Detect which cell encompasses the target text, then output its [x, y] center coordinate. 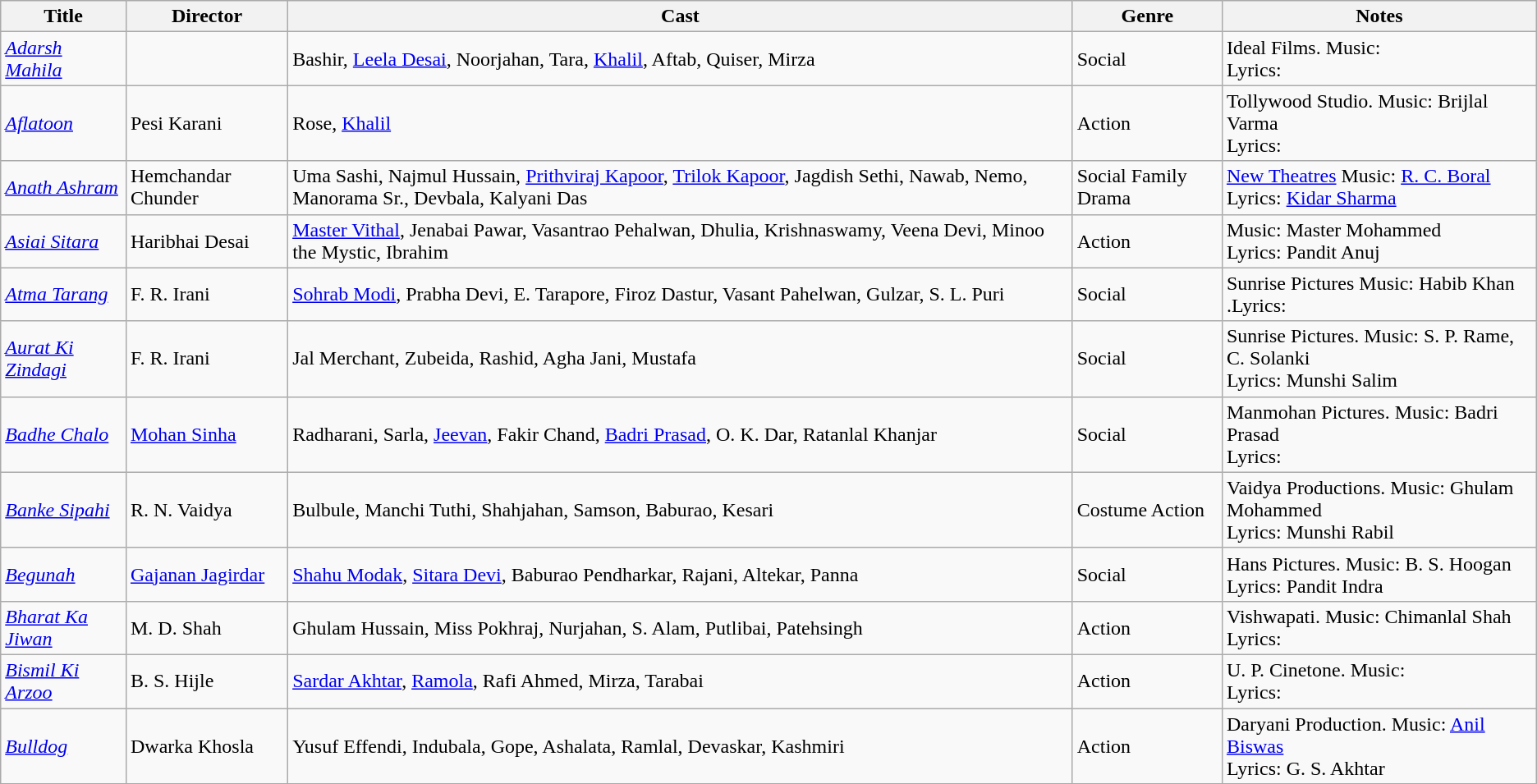
Music: Master MohammedLyrics: Pandit Anuj [1379, 241]
Title [64, 16]
Social Family Drama [1147, 187]
Costume Action [1147, 510]
Bashir, Leela Desai, Noorjahan, Tara, Khalil, Aftab, Quiser, Mirza [681, 59]
Radharani, Sarla, Jeevan, Fakir Chand, Badri Prasad, O. K. Dar, Ratanlal Khanjar [681, 434]
R. N. Vaidya [207, 510]
Ideal Films. Music: Lyrics: [1379, 59]
Badhe Chalo [64, 434]
Haribhai Desai [207, 241]
Uma Sashi, Najmul Hussain, Prithviraj Kapoor, Trilok Kapoor, Jagdish Sethi, Nawab, Nemo, Manorama Sr., Devbala, Kalyani Das [681, 187]
Rose, Khalil [681, 123]
M. D. Shah [207, 627]
Sunrise Pictures. Music: S. P. Rame, C. SolankiLyrics: Munshi Salim [1379, 359]
Dwarka Khosla [207, 745]
Cast [681, 16]
Ghulam Hussain, Miss Pokhraj, Nurjahan, S. Alam, Putlibai, Patehsingh [681, 627]
Tollywood Studio. Music: Brijlal VarmaLyrics: [1379, 123]
Manmohan Pictures. Music: Badri PrasadLyrics: [1379, 434]
Bharat Ka Jiwan [64, 627]
Banke Sipahi [64, 510]
U. P. Cinetone. Music: Lyrics: [1379, 681]
Director [207, 16]
Hans Pictures. Music: B. S. HooganLyrics: Pandit Indra [1379, 575]
Bulbule, Manchi Tuthi, Shahjahan, Samson, Baburao, Kesari [681, 510]
Anath Ashram [64, 187]
Adarsh Mahila [64, 59]
Sohrab Modi, Prabha Devi, E. Tarapore, Firoz Dastur, Vasant Pahelwan, Gulzar, S. L. Puri [681, 294]
New Theatres Music: R. C. BoralLyrics: Kidar Sharma [1379, 187]
Gajanan Jagirdar [207, 575]
Aurat Ki Zindagi [64, 359]
Genre [1147, 16]
Vishwapati. Music: Chimanlal ShahLyrics: [1379, 627]
Notes [1379, 16]
Jal Merchant, Zubeida, Rashid, Agha Jani, Mustafa [681, 359]
Aflatoon [64, 123]
Begunah [64, 575]
Sardar Akhtar, Ramola, Rafi Ahmed, Mirza, Tarabai [681, 681]
Atma Tarang [64, 294]
Vaidya Productions. Music: Ghulam MohammedLyrics: Munshi Rabil [1379, 510]
Pesi Karani [207, 123]
Daryani Production. Music: Anil BiswasLyrics: G. S. Akhtar [1379, 745]
B. S. Hijle [207, 681]
Bismil Ki Arzoo [64, 681]
Shahu Modak, Sitara Devi, Baburao Pendharkar, Rajani, Altekar, Panna [681, 575]
Yusuf Effendi, Indubala, Gope, Ashalata, Ramlal, Devaskar, Kashmiri [681, 745]
Master Vithal, Jenabai Pawar, Vasantrao Pehalwan, Dhulia, Krishnaswamy, Veena Devi, Minoo the Mystic, Ibrahim [681, 241]
Asiai Sitara [64, 241]
Hemchandar Chunder [207, 187]
Sunrise Pictures Music: Habib Khan.Lyrics: [1379, 294]
Mohan Sinha [207, 434]
Bulldog [64, 745]
